Scan for the cell matching the given text and deliver its [x, y] coordinate at center. 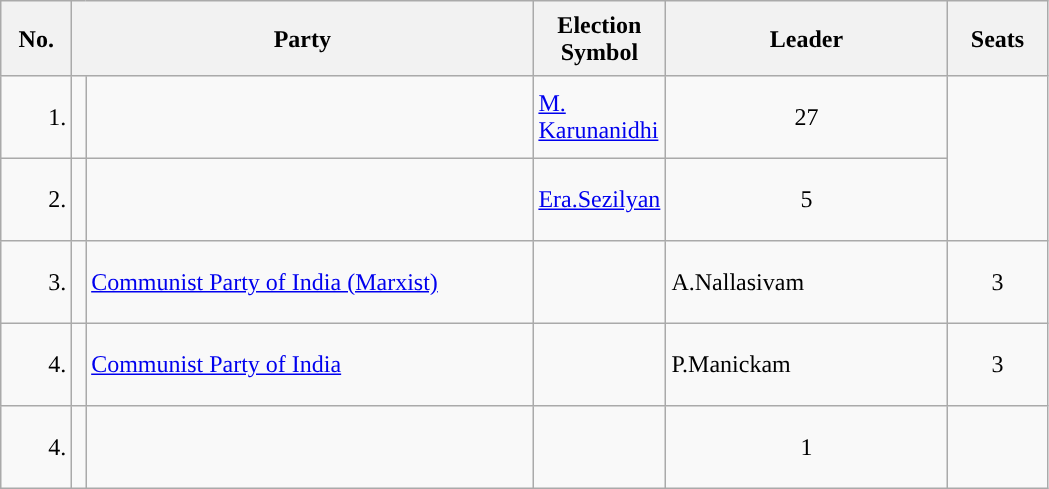
5 [806, 199]
Communist Party of India (Marxist) [310, 282]
Party [302, 38]
3. [36, 282]
A.Nallasivam [806, 282]
1 [806, 447]
1. [36, 117]
P.Manickam [806, 364]
M. Karunanidhi [600, 117]
Seats [998, 38]
2. [36, 199]
Era.Sezilyan [600, 199]
Communist Party of India [310, 364]
Election Symbol [600, 38]
No. [36, 38]
27 [806, 117]
Leader [806, 38]
